Find where the given text appears and provide that cell's center as [X, Y] coordinate. 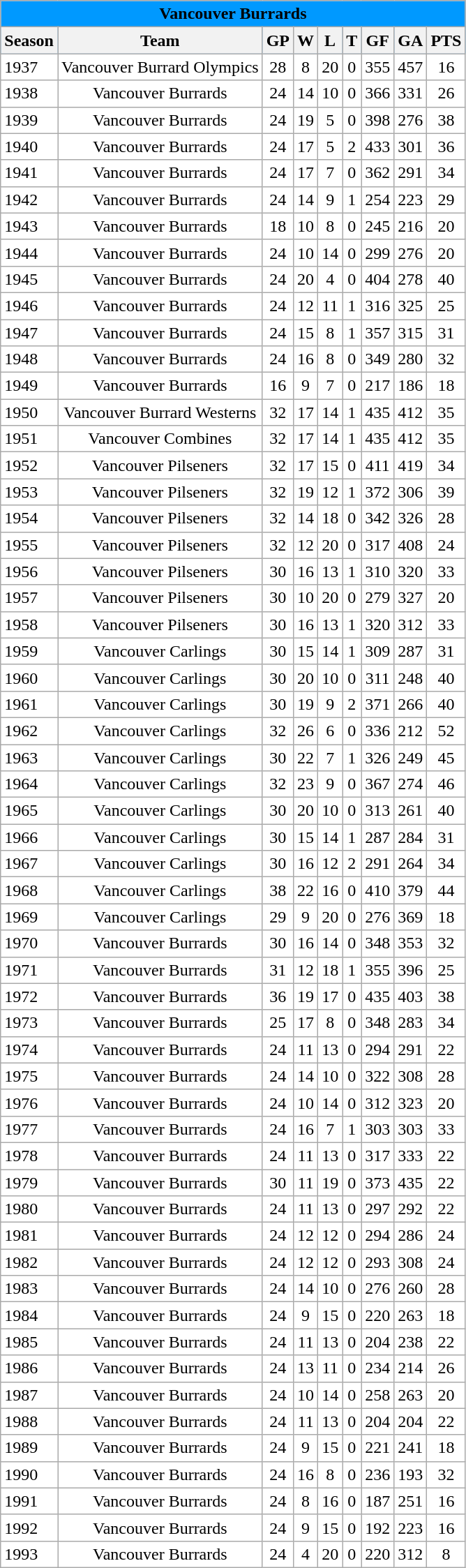
241 [410, 1448]
1979 [29, 1183]
1982 [29, 1262]
313 [378, 811]
245 [378, 226]
192 [378, 1528]
46 [446, 784]
336 [378, 731]
266 [410, 704]
379 [410, 890]
W [306, 40]
258 [378, 1395]
1963 [29, 757]
306 [410, 492]
284 [410, 837]
357 [378, 333]
236 [378, 1474]
248 [410, 678]
283 [410, 1023]
1984 [29, 1315]
1993 [29, 1554]
261 [410, 811]
1959 [29, 651]
1948 [29, 359]
254 [378, 200]
1953 [29, 492]
GF [378, 40]
1965 [29, 811]
457 [410, 67]
1951 [29, 439]
333 [410, 1156]
1966 [29, 837]
316 [378, 306]
1941 [29, 173]
1945 [29, 279]
186 [410, 386]
PTS [446, 40]
369 [410, 917]
293 [378, 1262]
327 [410, 598]
1946 [29, 306]
286 [410, 1236]
L [331, 40]
1942 [29, 200]
39 [446, 492]
234 [378, 1368]
278 [410, 279]
Vancouver Burrard Olympics [160, 67]
1972 [29, 996]
1962 [29, 731]
1980 [29, 1209]
1961 [29, 704]
373 [378, 1183]
315 [410, 333]
1989 [29, 1448]
1938 [29, 94]
52 [446, 731]
23 [306, 784]
410 [378, 890]
1981 [29, 1236]
411 [378, 465]
193 [410, 1474]
1987 [29, 1395]
353 [410, 943]
1978 [29, 1156]
404 [378, 279]
1986 [29, 1368]
GP [278, 40]
419 [410, 465]
1950 [29, 412]
216 [410, 226]
Vancouver Combines [160, 439]
260 [410, 1289]
280 [410, 359]
264 [410, 864]
322 [378, 1076]
433 [378, 147]
371 [378, 704]
1988 [29, 1421]
299 [378, 253]
249 [410, 757]
1967 [29, 864]
187 [378, 1501]
1954 [29, 518]
1952 [29, 465]
1937 [29, 67]
1955 [29, 545]
212 [410, 731]
403 [410, 996]
1956 [29, 572]
1957 [29, 598]
1949 [29, 386]
366 [378, 94]
1985 [29, 1342]
Team [160, 40]
Vancouver Burrard Westerns [160, 412]
GA [410, 40]
1977 [29, 1129]
310 [378, 572]
297 [378, 1209]
1940 [29, 147]
217 [378, 386]
1991 [29, 1501]
1943 [29, 226]
1976 [29, 1103]
1947 [29, 333]
1973 [29, 1023]
T [352, 40]
398 [378, 120]
214 [410, 1368]
1970 [29, 943]
1969 [29, 917]
251 [410, 1501]
349 [378, 359]
1964 [29, 784]
238 [410, 1342]
342 [378, 518]
367 [378, 784]
1944 [29, 253]
279 [378, 598]
292 [410, 1209]
396 [410, 970]
1990 [29, 1474]
1968 [29, 890]
331 [410, 94]
1960 [29, 678]
311 [378, 678]
1974 [29, 1050]
325 [410, 306]
1992 [29, 1528]
372 [378, 492]
45 [446, 757]
Season [29, 40]
362 [378, 173]
408 [410, 545]
1975 [29, 1076]
1939 [29, 120]
274 [410, 784]
44 [446, 890]
301 [410, 147]
221 [378, 1448]
1971 [29, 970]
309 [378, 651]
1958 [29, 625]
6 [331, 731]
1983 [29, 1289]
323 [410, 1103]
